Provide the [x, y] coordinate of the cell's center where the given text is located.  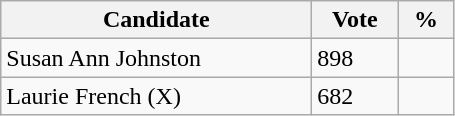
Vote [355, 20]
Laurie French (X) [156, 96]
898 [355, 58]
682 [355, 96]
Candidate [156, 20]
Susan Ann Johnston [156, 58]
% [426, 20]
